From the cell containing the given text, extract its center point as (X, Y) coordinate. 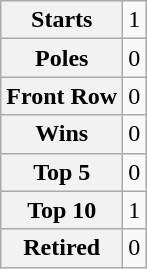
Retired (62, 248)
Top 10 (62, 210)
Poles (62, 58)
Front Row (62, 96)
Wins (62, 134)
Top 5 (62, 172)
Starts (62, 20)
